Find where the given text appears and provide that cell's center as (X, Y) coordinate. 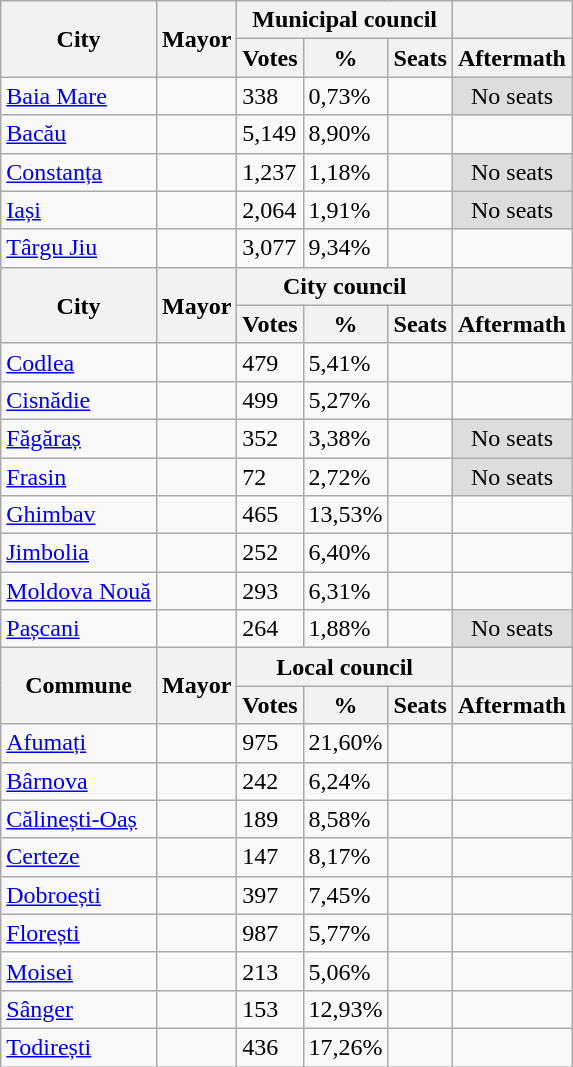
72 (270, 477)
12,93% (346, 1009)
465 (270, 515)
Dobroești (79, 895)
0,73% (346, 96)
5,27% (346, 400)
Moisei (79, 971)
5,41% (346, 362)
338 (270, 96)
Certeze (79, 857)
147 (270, 857)
6,40% (346, 553)
5,149 (270, 134)
Făgăraș (79, 438)
Frasin (79, 477)
8,58% (346, 819)
153 (270, 1009)
975 (270, 743)
Târgu Jiu (79, 248)
5,06% (346, 971)
Baia Mare (79, 96)
Pașcani (79, 629)
Commune (79, 686)
17,26% (346, 1047)
Local council (345, 667)
6,24% (346, 781)
Constanța (79, 172)
293 (270, 591)
436 (270, 1047)
Todirești (79, 1047)
9,34% (346, 248)
252 (270, 553)
Bârnova (79, 781)
Moldova Nouă (79, 591)
8,90% (346, 134)
13,53% (346, 515)
Codlea (79, 362)
264 (270, 629)
352 (270, 438)
1,18% (346, 172)
8,17% (346, 857)
Ghimbav (79, 515)
5,77% (346, 933)
3,077 (270, 248)
987 (270, 933)
1,237 (270, 172)
City council (345, 286)
242 (270, 781)
Călinești-Oaș (79, 819)
Municipal council (345, 20)
397 (270, 895)
Sânger (79, 1009)
Afumați (79, 743)
213 (270, 971)
Florești (79, 933)
189 (270, 819)
Iași (79, 210)
1,88% (346, 629)
1,91% (346, 210)
21,60% (346, 743)
2,064 (270, 210)
499 (270, 400)
6,31% (346, 591)
Cisnădie (79, 400)
2,72% (346, 477)
Jimbolia (79, 553)
7,45% (346, 895)
479 (270, 362)
3,38% (346, 438)
Bacău (79, 134)
